Return [X, Y] of the center of cell containing provided text 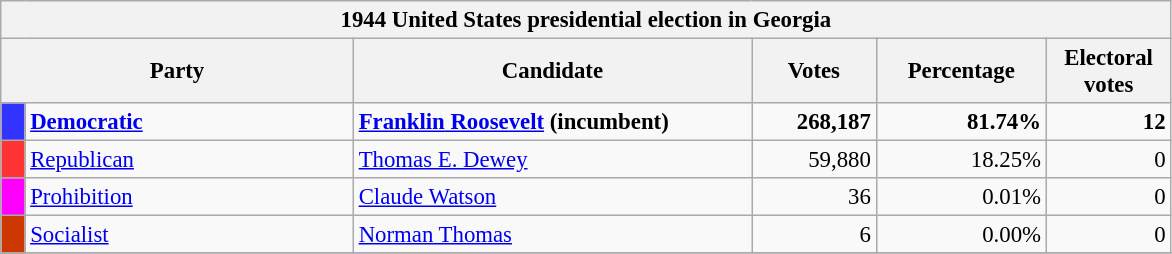
0.00% [961, 235]
Votes [814, 72]
Candidate [552, 72]
18.25% [961, 160]
Prohibition [189, 197]
1944 United States presidential election in Georgia [586, 20]
Percentage [961, 72]
Democratic [189, 122]
Thomas E. Dewey [552, 160]
Electoral votes [1108, 72]
59,880 [814, 160]
Party [178, 72]
268,187 [814, 122]
Republican [189, 160]
6 [814, 235]
81.74% [961, 122]
Franklin Roosevelt (incumbent) [552, 122]
Norman Thomas [552, 235]
36 [814, 197]
Claude Watson [552, 197]
Socialist [189, 235]
0.01% [961, 197]
12 [1108, 122]
